Provide the (x, y) coordinate of the cell's center where the given text is located.  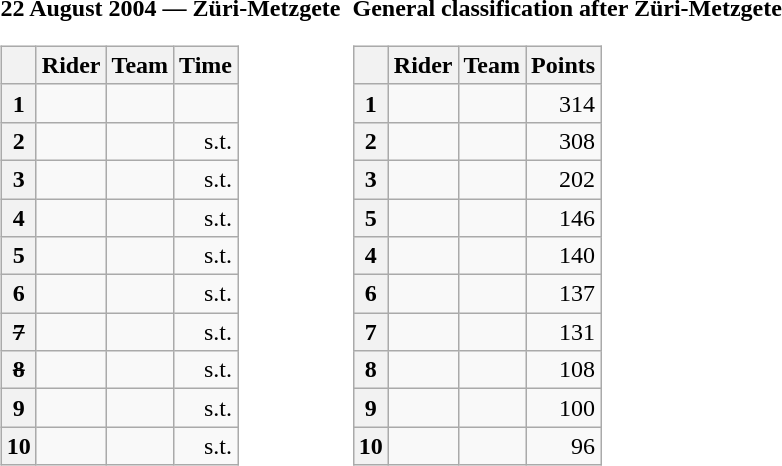
137 (564, 294)
140 (564, 256)
Time (206, 65)
100 (564, 408)
Points (564, 65)
314 (564, 103)
146 (564, 217)
308 (564, 141)
96 (564, 446)
108 (564, 370)
131 (564, 332)
202 (564, 179)
